Scan for the cell matching the given text and deliver its (X, Y) coordinate at center. 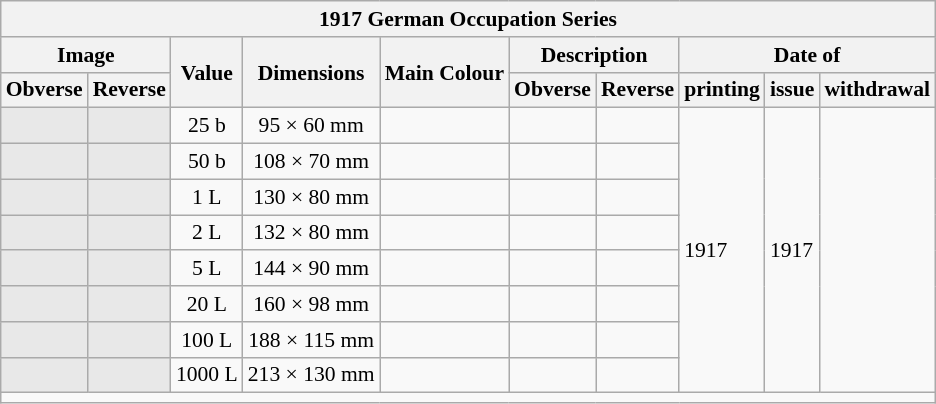
5 L (207, 269)
issue (792, 90)
1000 L (207, 375)
withdrawal (877, 90)
printing (722, 90)
Date of (807, 55)
1 L (207, 197)
Dimensions (312, 72)
108 × 70 mm (312, 162)
50 b (207, 162)
100 L (207, 340)
25 b (207, 126)
2 L (207, 233)
20 L (207, 304)
Description (594, 55)
188 × 115 mm (312, 340)
144 × 90 mm (312, 269)
213 × 130 mm (312, 375)
1917 German Occupation Series (468, 19)
160 × 98 mm (312, 304)
130 × 80 mm (312, 197)
Image (86, 55)
Value (207, 72)
95 × 60 mm (312, 126)
132 × 80 mm (312, 233)
Main Colour (444, 72)
